Scan for the cell matching the given text and deliver its (X, Y) coordinate at center. 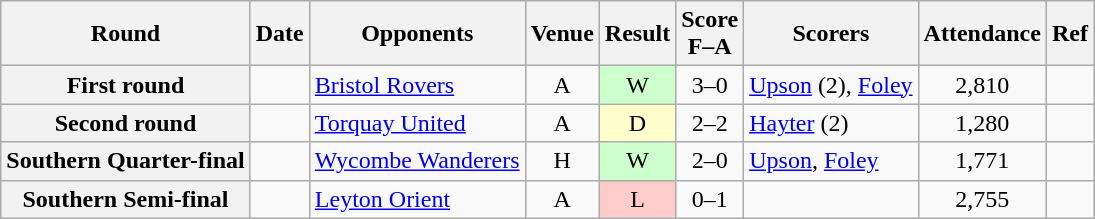
H (562, 161)
Southern Semi-final (126, 199)
1,280 (982, 123)
Southern Quarter-final (126, 161)
L (637, 199)
Bristol Rovers (417, 85)
Date (280, 34)
0–1 (710, 199)
Scorers (831, 34)
Second round (126, 123)
2–0 (710, 161)
2,810 (982, 85)
Venue (562, 34)
ScoreF–A (710, 34)
First round (126, 85)
3–0 (710, 85)
2,755 (982, 199)
Leyton Orient (417, 199)
Torquay United (417, 123)
D (637, 123)
Wycombe Wanderers (417, 161)
Round (126, 34)
Hayter (2) (831, 123)
2–2 (710, 123)
Upson (2), Foley (831, 85)
Result (637, 34)
Opponents (417, 34)
Attendance (982, 34)
Upson, Foley (831, 161)
1,771 (982, 161)
Ref (1070, 34)
